Identify which cell holds the provided text, then report its [x, y] central coordinate. 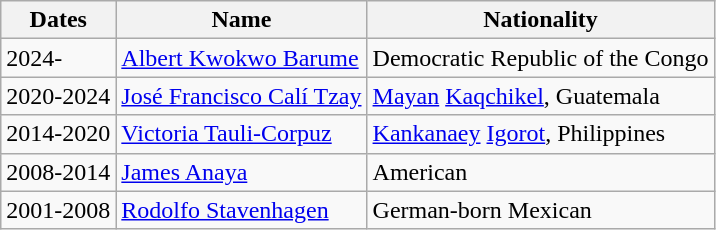
2020-2024 [58, 96]
José Francisco Calí Tzay [242, 96]
Kankanaey Igorot, Philippines [540, 134]
German-born Mexican [540, 210]
Name [242, 20]
Albert Kwokwo Barume [242, 58]
James Anaya [242, 172]
2008-2014 [58, 172]
Victoria Tauli-Corpuz [242, 134]
Mayan Kaqchikel, Guatemala [540, 96]
2001-2008 [58, 210]
Nationality [540, 20]
American [540, 172]
Democratic Republic of the Congo [540, 58]
Rodolfo Stavenhagen [242, 210]
2024- [58, 58]
Dates [58, 20]
2014-2020 [58, 134]
